Return the (x, y) coordinate for the center point of the cell that contains the specified text.  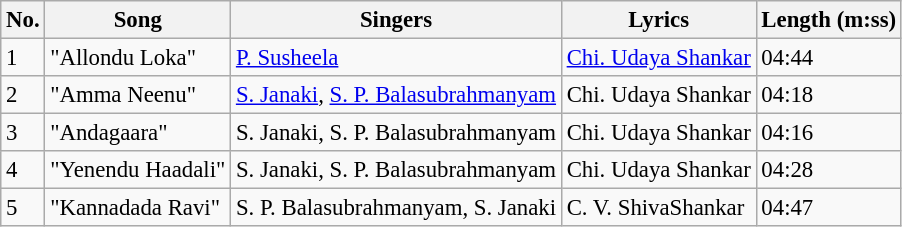
04:28 (828, 170)
S. P. Balasubrahmanyam, S. Janaki (396, 208)
"Kannadada Ravi" (138, 208)
No. (23, 20)
1 (23, 58)
"Andagaara" (138, 133)
P. Susheela (396, 58)
Song (138, 20)
Lyrics (658, 20)
"Allondu Loka" (138, 58)
"Amma Neenu" (138, 95)
"Yenendu Haadali" (138, 170)
C. V. ShivaShankar (658, 208)
3 (23, 133)
5 (23, 208)
04:44 (828, 58)
04:16 (828, 133)
4 (23, 170)
2 (23, 95)
Length (m:ss) (828, 20)
04:18 (828, 95)
Singers (396, 20)
04:47 (828, 208)
